Capture the cell that displays the provided text and extract its (X, Y) central coordinate. 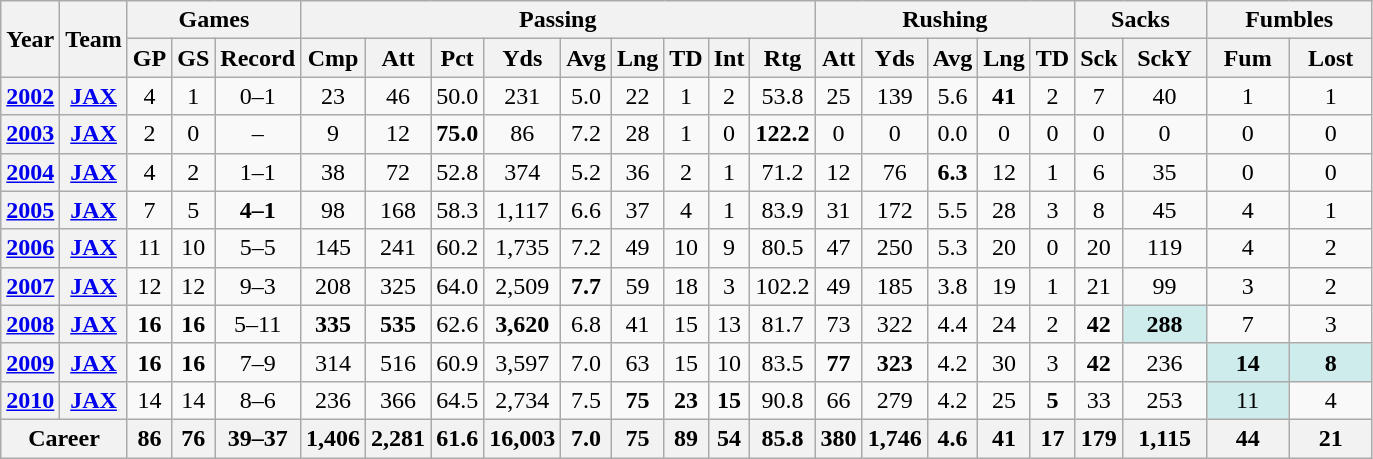
GP (149, 58)
46 (398, 96)
323 (894, 362)
2010 (30, 400)
83.5 (782, 362)
80.5 (782, 248)
5.6 (952, 96)
30 (1004, 362)
18 (686, 286)
Fum (1248, 58)
13 (729, 324)
36 (637, 172)
2,281 (398, 438)
72 (398, 172)
52.8 (458, 172)
53.8 (782, 96)
2002 (30, 96)
7.7 (586, 286)
Rtg (782, 58)
71.2 (782, 172)
22 (637, 96)
Sacks (1140, 20)
2005 (30, 210)
98 (334, 210)
Games (214, 20)
Team (94, 39)
60.2 (458, 248)
5.0 (586, 96)
17 (1052, 438)
64.0 (458, 286)
380 (838, 438)
2,734 (522, 400)
58.3 (458, 210)
2003 (30, 134)
102.2 (782, 286)
Career (64, 438)
288 (1164, 324)
Int (729, 58)
33 (1099, 400)
6.3 (952, 172)
8–6 (258, 400)
6.6 (586, 210)
516 (398, 362)
185 (894, 286)
7.5 (586, 400)
2006 (30, 248)
2,509 (522, 286)
47 (838, 248)
2009 (30, 362)
7–9 (258, 362)
122.2 (782, 134)
6 (1099, 172)
535 (398, 324)
83.9 (782, 210)
3.8 (952, 286)
Record (258, 58)
Pct (458, 58)
335 (334, 324)
38 (334, 172)
2008 (30, 324)
0–1 (258, 96)
208 (334, 286)
5.5 (952, 210)
59 (637, 286)
77 (838, 362)
366 (398, 400)
89 (686, 438)
314 (334, 362)
5.2 (586, 172)
1,117 (522, 210)
0.0 (952, 134)
19 (1004, 286)
66 (838, 400)
39–37 (258, 438)
253 (1164, 400)
179 (1099, 438)
119 (1164, 248)
4.4 (952, 324)
325 (398, 286)
5–5 (258, 248)
4.6 (952, 438)
5–11 (258, 324)
85.8 (782, 438)
SckY (1164, 58)
2004 (30, 172)
35 (1164, 172)
1,406 (334, 438)
90.8 (782, 400)
40 (1164, 96)
44 (1248, 438)
16,003 (522, 438)
54 (729, 438)
45 (1164, 210)
75.0 (458, 134)
50.0 (458, 96)
9–3 (258, 286)
5.3 (952, 248)
4–1 (258, 210)
1–1 (258, 172)
31 (838, 210)
145 (334, 248)
Cmp (334, 58)
81.7 (782, 324)
322 (894, 324)
60.9 (458, 362)
374 (522, 172)
99 (1164, 286)
250 (894, 248)
Sck (1099, 58)
Year (30, 39)
62.6 (458, 324)
139 (894, 96)
Passing (558, 20)
3,620 (522, 324)
2007 (30, 286)
6.8 (586, 324)
– (258, 134)
231 (522, 96)
241 (398, 248)
37 (637, 210)
61.6 (458, 438)
64.5 (458, 400)
Lost (1330, 58)
172 (894, 210)
1,746 (894, 438)
24 (1004, 324)
Fumbles (1289, 20)
279 (894, 400)
3,597 (522, 362)
1,115 (1164, 438)
63 (637, 362)
GS (194, 58)
168 (398, 210)
Rushing (945, 20)
73 (838, 324)
1,735 (522, 248)
